Return the (X, Y) coordinate for the center point of the cell that contains the specified text.  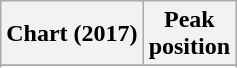
Chart (2017) (72, 34)
Peak position (189, 34)
